Detect which cell encompasses the target text, then output its (X, Y) center coordinate. 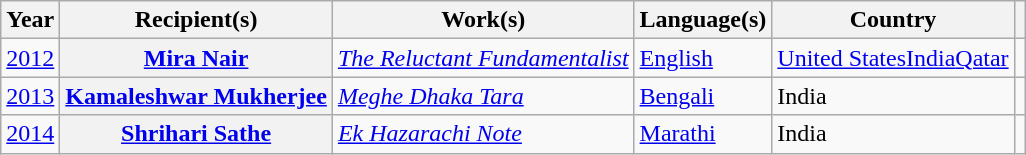
Work(s) (483, 20)
Ek Hazarachi Note (483, 134)
The Reluctant Fundamentalist (483, 58)
English (703, 58)
2014 (30, 134)
Language(s) (703, 20)
Recipient(s) (196, 20)
Marathi (703, 134)
Bengali (703, 96)
Mira Nair (196, 58)
United StatesIndiaQatar (893, 58)
2012 (30, 58)
Shrihari Sathe (196, 134)
Meghe Dhaka Tara (483, 96)
2013 (30, 96)
Year (30, 20)
Country (893, 20)
Kamaleshwar Mukherjee (196, 96)
